Identify which cell holds the provided text, then report its [x, y] central coordinate. 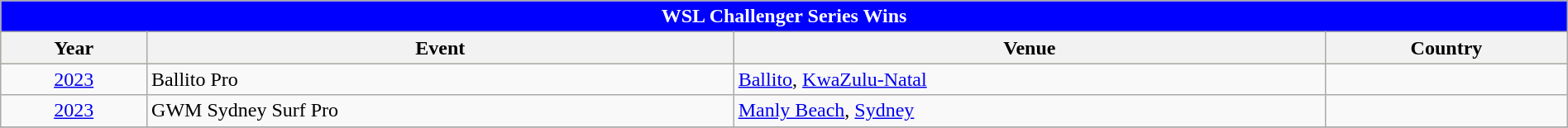
Ballito Pro [441, 79]
Country [1447, 48]
Event [441, 48]
Manly Beach, Sydney [1029, 111]
Ballito, KwaZulu-Natal [1029, 79]
Venue [1029, 48]
GWM Sydney Surf Pro [441, 111]
WSL Challenger Series Wins [784, 17]
Year [74, 48]
